Output the (X, Y) coordinate of the center of the cell containing the given text.  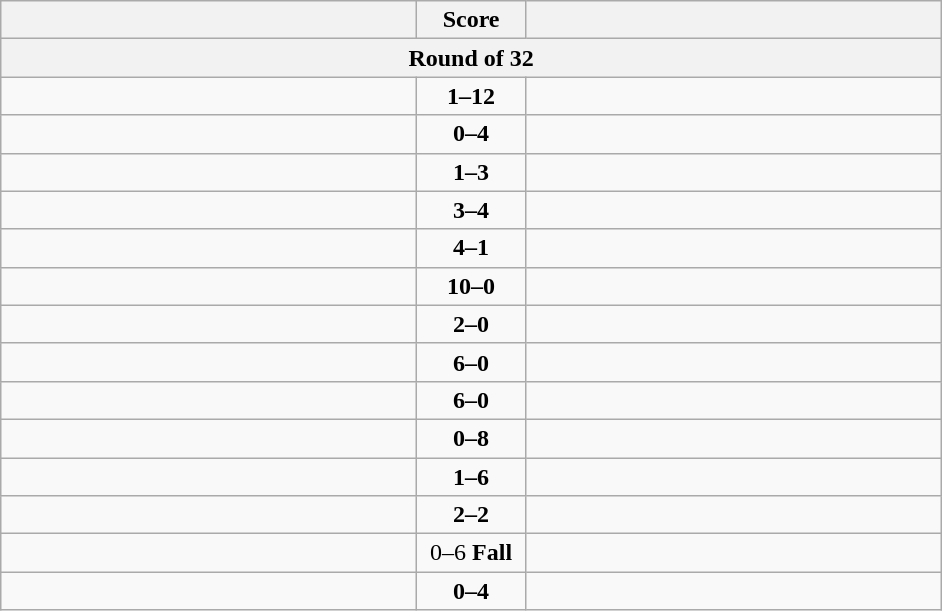
0–6 Fall (472, 553)
1–3 (472, 172)
3–4 (472, 210)
Round of 32 (472, 58)
4–1 (472, 248)
0–8 (472, 438)
1–6 (472, 477)
Score (472, 20)
2–2 (472, 515)
10–0 (472, 286)
2–0 (472, 324)
1–12 (472, 96)
